Pinpoint the cell where the given text exists, returning its [x, y] midpoint coordinate. 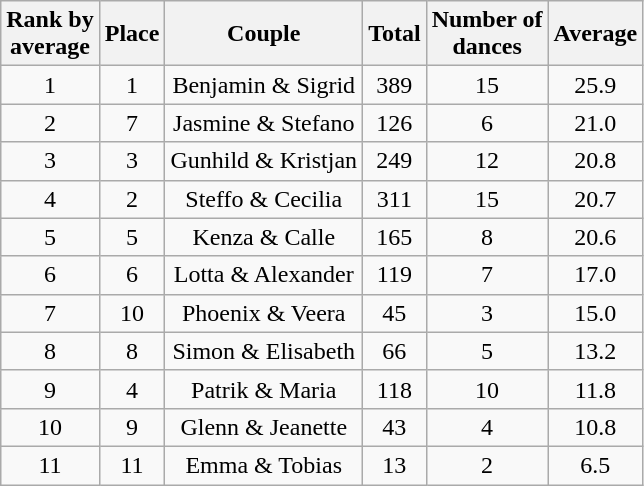
Phoenix & Veera [264, 313]
45 [395, 313]
Rank by average [50, 34]
13 [395, 465]
Simon & Elisabeth [264, 351]
6.5 [596, 465]
13.2 [596, 351]
Place [132, 34]
Total [395, 34]
20.8 [596, 161]
11.8 [596, 389]
Emma & Tobias [264, 465]
Patrik & Maria [264, 389]
389 [395, 85]
Glenn & Jeanette [264, 427]
10.8 [596, 427]
Average [596, 34]
20.6 [596, 237]
12 [487, 161]
25.9 [596, 85]
Gunhild & Kristjan [264, 161]
165 [395, 237]
15.0 [596, 313]
Steffo & Cecilia [264, 199]
Couple [264, 34]
Jasmine & Stefano [264, 123]
20.7 [596, 199]
Number of dances [487, 34]
Lotta & Alexander [264, 275]
Kenza & Calle [264, 237]
43 [395, 427]
311 [395, 199]
118 [395, 389]
21.0 [596, 123]
Benjamin & Sigrid [264, 85]
126 [395, 123]
17.0 [596, 275]
66 [395, 351]
119 [395, 275]
249 [395, 161]
